Return [x, y] of the center of cell containing provided text 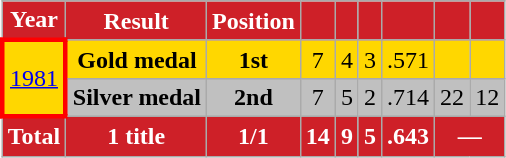
3 [370, 59]
.643 [408, 136]
22 [452, 97]
Gold medal [136, 59]
Year [34, 21]
— [470, 136]
Silver medal [136, 97]
14 [318, 136]
12 [488, 97]
9 [346, 136]
Position [254, 21]
2 [370, 97]
2nd [254, 97]
.571 [408, 59]
4 [346, 59]
1st [254, 59]
1981 [34, 78]
1/1 [254, 136]
Total [34, 136]
.714 [408, 97]
1 title [136, 136]
Result [136, 21]
